Return (x, y) of the center of cell containing provided text 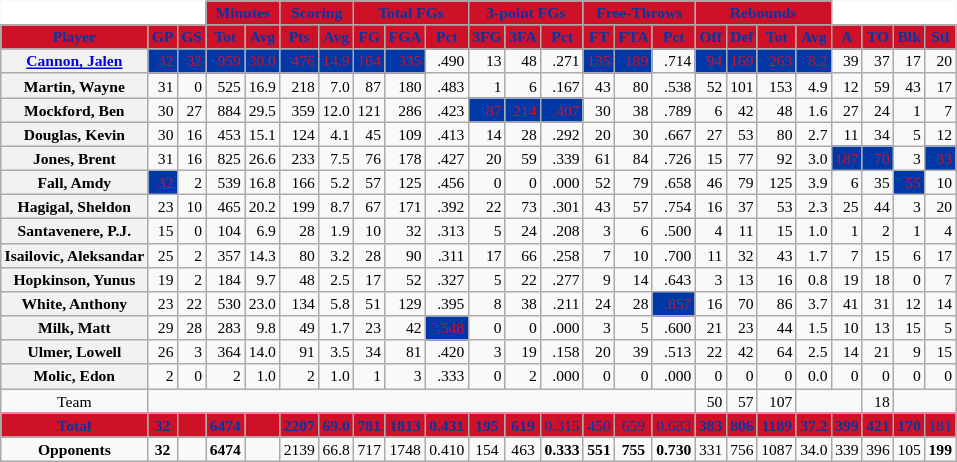
55 (910, 183)
959 (226, 62)
359 (300, 110)
154 (486, 449)
.413 (446, 134)
.700 (674, 255)
67 (370, 207)
26.6 (262, 159)
51 (370, 304)
.277 (562, 280)
.339 (562, 159)
124 (300, 134)
7.5 (336, 159)
26 (162, 352)
450 (598, 425)
.857 (674, 304)
.407 (562, 110)
364 (226, 352)
335 (406, 62)
15.1 (262, 134)
.643 (674, 280)
84 (634, 159)
12.0 (336, 110)
Isailovic, Aleksandar (74, 255)
331 (710, 449)
5.8 (336, 304)
806 (742, 425)
.490 (446, 62)
105 (910, 449)
3-point FGs (526, 13)
50 (710, 401)
Pts (300, 37)
1748 (406, 449)
184 (226, 280)
1.6 (814, 110)
92 (776, 159)
218 (300, 86)
530 (226, 304)
76 (370, 159)
884 (226, 110)
453 (226, 134)
16.9 (262, 86)
Player (74, 37)
189 (634, 62)
.667 (674, 134)
0.315 (562, 425)
61 (598, 159)
463 (522, 449)
.789 (674, 110)
.211 (562, 304)
Milk, Matt (74, 328)
170 (910, 425)
0.431 (446, 425)
1813 (406, 425)
129 (406, 304)
3FA (522, 37)
A (846, 37)
1.5 (814, 328)
399 (846, 425)
Minutes (243, 13)
TO (878, 37)
.754 (674, 207)
Off (710, 37)
Hopkinson, Yunus (74, 280)
Def (742, 37)
.167 (562, 86)
383 (710, 425)
.258 (562, 255)
525 (226, 86)
.427 (446, 159)
23.0 (262, 304)
Rebounds (763, 13)
421 (878, 425)
109 (406, 134)
135 (598, 62)
64 (776, 352)
90 (406, 255)
659 (634, 425)
FT (598, 37)
.292 (562, 134)
Douglas, Kevin (74, 134)
.301 (562, 207)
187 (846, 159)
Free-Throws (639, 13)
6.9 (262, 231)
8 (486, 304)
14.9 (336, 62)
551 (598, 449)
357 (226, 255)
2.3 (814, 207)
White, Anthony (74, 304)
8.7 (336, 207)
94 (710, 62)
3.5 (336, 352)
539 (226, 183)
29 (162, 328)
2.7 (814, 134)
153 (776, 86)
.208 (562, 231)
233 (300, 159)
.658 (674, 183)
.423 (446, 110)
91 (300, 352)
49 (300, 328)
8.2 (814, 62)
Hagigal, Sheldon (74, 207)
717 (370, 449)
Scoring (317, 13)
Total (74, 425)
4.9 (814, 86)
195 (486, 425)
.513 (674, 352)
.483 (446, 86)
3.7 (814, 304)
69.0 (336, 425)
339 (846, 449)
2139 (300, 449)
.548 (446, 328)
169 (742, 62)
286 (406, 110)
214 (522, 110)
81 (406, 352)
FTA (634, 37)
Ulmer, Lowell (74, 352)
465 (226, 207)
Total FGs (412, 13)
16.8 (262, 183)
FGA (406, 37)
Mockford, Ben (74, 110)
0.0 (814, 377)
825 (226, 159)
73 (522, 207)
3FG (486, 37)
.158 (562, 352)
FG (370, 37)
.714 (674, 62)
1087 (776, 449)
171 (406, 207)
619 (522, 425)
3.2 (336, 255)
Stl (940, 37)
121 (370, 110)
3.9 (814, 183)
34.0 (814, 449)
Martin, Wayne (74, 86)
0.683 (674, 425)
5.2 (336, 183)
Cannon, Jalen (74, 62)
35 (878, 183)
.600 (674, 328)
180 (406, 86)
14.3 (262, 255)
29.5 (262, 110)
3.0 (814, 159)
1189 (776, 425)
755 (634, 449)
Fall, Amdy (74, 183)
Santavenere, P.J. (74, 231)
30.0 (262, 62)
.420 (446, 352)
164 (370, 62)
.327 (446, 280)
0.333 (562, 449)
.500 (674, 231)
9.8 (262, 328)
.726 (674, 159)
Molic, Edon (74, 377)
.395 (446, 304)
9.7 (262, 280)
2207 (300, 425)
178 (406, 159)
.313 (446, 231)
4.1 (336, 134)
.271 (562, 62)
756 (742, 449)
.333 (446, 377)
Jones, Brent (74, 159)
46 (710, 183)
.311 (446, 255)
41 (846, 304)
GP (162, 37)
0.8 (814, 280)
283 (226, 328)
45 (370, 134)
.538 (674, 86)
Blk (910, 37)
66 (522, 255)
33 (940, 159)
476 (300, 62)
.392 (446, 207)
.456 (446, 183)
134 (300, 304)
14.0 (262, 352)
86 (776, 304)
Team (74, 401)
0.410 (446, 449)
781 (370, 425)
37.2 (814, 425)
GS (192, 37)
181 (940, 425)
396 (878, 449)
66.8 (336, 449)
104 (226, 231)
263 (776, 62)
1.9 (336, 231)
166 (300, 183)
Opponents (74, 449)
77 (742, 159)
101 (742, 86)
7.0 (336, 86)
20.2 (262, 207)
0.730 (674, 449)
107 (776, 401)
